Return the (X, Y) coordinate for the center point of the cell that contains the specified text.  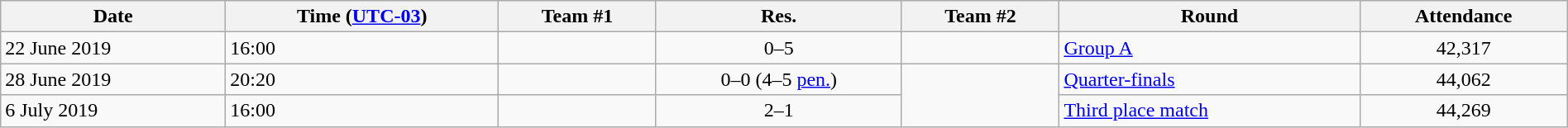
Team #2 (981, 17)
20:20 (362, 79)
Res. (779, 17)
2–1 (779, 111)
44,062 (1464, 79)
6 July 2019 (113, 111)
Round (1209, 17)
Group A (1209, 48)
Quarter-finals (1209, 79)
42,317 (1464, 48)
Team #1 (577, 17)
22 June 2019 (113, 48)
Time (UTC-03) (362, 17)
Attendance (1464, 17)
Date (113, 17)
0–5 (779, 48)
0–0 (4–5 pen.) (779, 79)
Third place match (1209, 111)
44,269 (1464, 111)
28 June 2019 (113, 79)
